Detect which cell encompasses the target text, then output its [x, y] center coordinate. 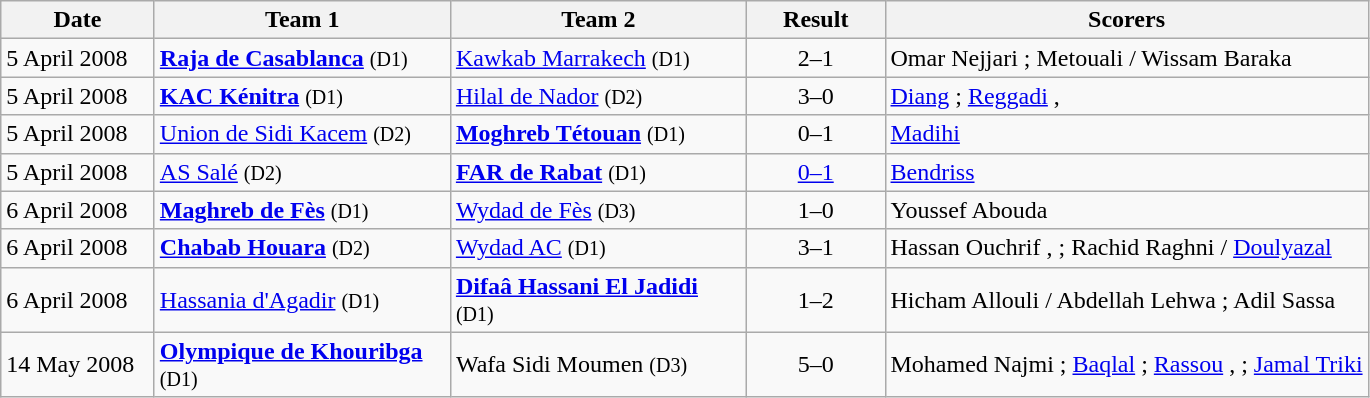
Hicham Allouli / Abdellah Lehwa ; Adil Sassa [1126, 300]
2–1 [816, 58]
Diang ; Reggadi , [1126, 96]
Hilal de Nador (D2) [598, 96]
Hassania d'Agadir (D1) [302, 300]
5–0 [816, 364]
AS Salé (D2) [302, 172]
Maghreb de Fès (D1) [302, 210]
14 May 2008 [78, 364]
Moghreb Tétouan (D1) [598, 134]
Wafa Sidi Moumen (D3) [598, 364]
Hassan Ouchrif , ; Rachid Raghni / Doulyazal [1126, 248]
Wydad AC (D1) [598, 248]
Difaâ Hassani El Jadidi (D1) [598, 300]
Madihi [1126, 134]
Bendriss [1126, 172]
Kawkab Marrakech (D1) [598, 58]
FAR de Rabat (D1) [598, 172]
Union de Sidi Kacem (D2) [302, 134]
Team 1 [302, 20]
Omar Nejjari ; Metouali / Wissam Baraka [1126, 58]
Team 2 [598, 20]
1–2 [816, 300]
Mohamed Najmi ; Baqlal ; Rassou , ; Jamal Triki [1126, 364]
1–0 [816, 210]
Raja de Casablanca (D1) [302, 58]
Date [78, 20]
Result [816, 20]
Wydad de Fès (D3) [598, 210]
Olympique de Khouribga (D1) [302, 364]
Youssef Abouda [1126, 210]
KAC Kénitra (D1) [302, 96]
Chabab Houara (D2) [302, 248]
Scorers [1126, 20]
3–1 [816, 248]
3–0 [816, 96]
